Extract the (X, Y) coordinate from the center of the cell holding the provided text.  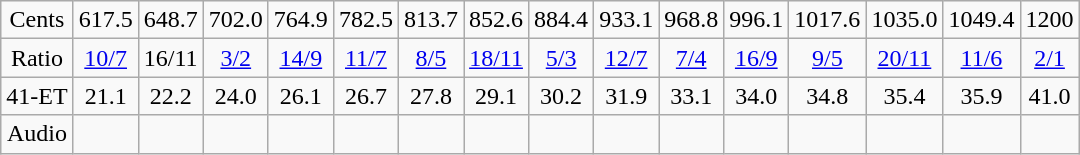
1017.6 (828, 20)
764.9 (300, 20)
35.4 (904, 96)
8/5 (430, 58)
29.1 (496, 96)
617.5 (106, 20)
16/9 (756, 58)
Audio (37, 134)
41.0 (1050, 96)
702.0 (236, 20)
18/11 (496, 58)
16/11 (170, 58)
34.8 (828, 96)
10/7 (106, 58)
Cents (37, 20)
1200 (1050, 20)
852.6 (496, 20)
14/9 (300, 58)
813.7 (430, 20)
5/3 (562, 58)
30.2 (562, 96)
26.1 (300, 96)
12/7 (626, 58)
33.1 (692, 96)
Ratio (37, 58)
31.9 (626, 96)
782.5 (366, 20)
20/11 (904, 58)
27.8 (430, 96)
11/6 (982, 58)
1049.4 (982, 20)
34.0 (756, 96)
648.7 (170, 20)
21.1 (106, 96)
11/7 (366, 58)
884.4 (562, 20)
968.8 (692, 20)
933.1 (626, 20)
2/1 (1050, 58)
35.9 (982, 96)
7/4 (692, 58)
24.0 (236, 96)
9/5 (828, 58)
996.1 (756, 20)
1035.0 (904, 20)
22.2 (170, 96)
26.7 (366, 96)
41-ET (37, 96)
3/2 (236, 58)
